Locate the cell with the specified text and output its [X, Y] center coordinate. 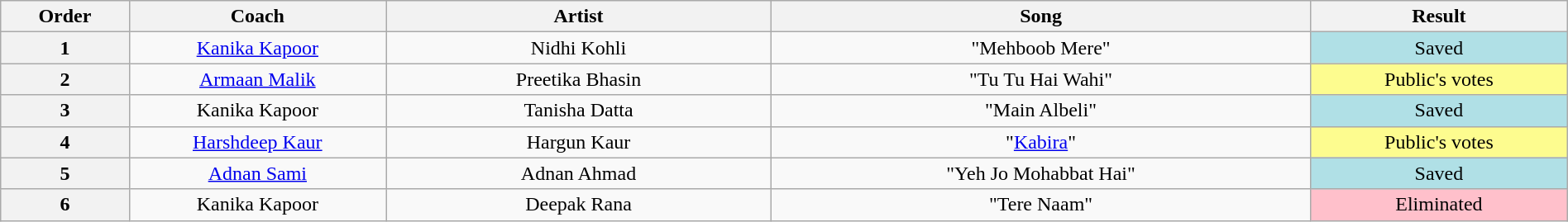
3 [65, 111]
Preetika Bhasin [579, 79]
Artist [579, 17]
Adnan Ahmad [579, 173]
5 [65, 173]
Result [1439, 17]
6 [65, 205]
Harshdeep Kaur [258, 142]
Order [65, 17]
4 [65, 142]
Deepak Rana [579, 205]
Adnan Sami [258, 173]
"Main Albeli" [1040, 111]
Armaan Malik [258, 79]
"Tere Naam" [1040, 205]
"Kabira" [1040, 142]
Tanisha Datta [579, 111]
Coach [258, 17]
Song [1040, 17]
"Tu Tu Hai Wahi" [1040, 79]
1 [65, 48]
Hargun Kaur [579, 142]
Eliminated [1439, 205]
2 [65, 79]
"Mehboob Mere" [1040, 48]
Nidhi Kohli [579, 48]
"Yeh Jo Mohabbat Hai" [1040, 173]
